Pinpoint the cell where the given text exists, returning its (x, y) midpoint coordinate. 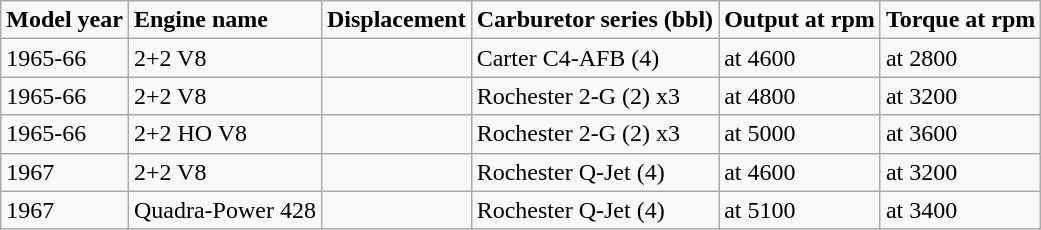
Torque at rpm (960, 20)
at 3400 (960, 210)
at 3600 (960, 134)
at 5100 (800, 210)
at 5000 (800, 134)
Engine name (224, 20)
Carburetor series (bbl) (594, 20)
at 4800 (800, 96)
Carter C4-AFB (4) (594, 58)
at 2800 (960, 58)
2+2 HO V8 (224, 134)
Quadra-Power 428 (224, 210)
Model year (65, 20)
Output at rpm (800, 20)
Displacement (396, 20)
